Output the [X, Y] coordinate of the center of the cell containing the given text.  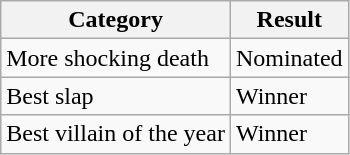
Best villain of the year [116, 134]
Result [289, 20]
More shocking death [116, 58]
Best slap [116, 96]
Nominated [289, 58]
Category [116, 20]
